Locate the cell with the specified text and output its (x, y) center coordinate. 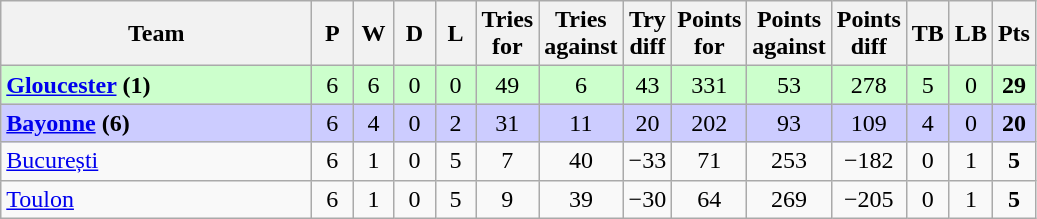
Team (156, 34)
LB (970, 34)
269 (789, 199)
9 (508, 199)
Bayonne (6) (156, 123)
253 (789, 161)
P (332, 34)
−182 (868, 161)
Points for (710, 34)
64 (710, 199)
49 (508, 85)
București (156, 161)
278 (868, 85)
−30 (648, 199)
93 (789, 123)
Pts (1014, 34)
31 (508, 123)
43 (648, 85)
71 (710, 161)
Tries against (581, 34)
39 (581, 199)
W (374, 34)
7 (508, 161)
TB (928, 34)
Points against (789, 34)
29 (1014, 85)
40 (581, 161)
−33 (648, 161)
Points diff (868, 34)
53 (789, 85)
Try diff (648, 34)
Gloucester (1) (156, 85)
202 (710, 123)
−205 (868, 199)
2 (456, 123)
109 (868, 123)
Toulon (156, 199)
D (414, 34)
Tries for (508, 34)
11 (581, 123)
331 (710, 85)
L (456, 34)
